Determine the [X, Y] coordinate at the center of the cell enclosing the given text.  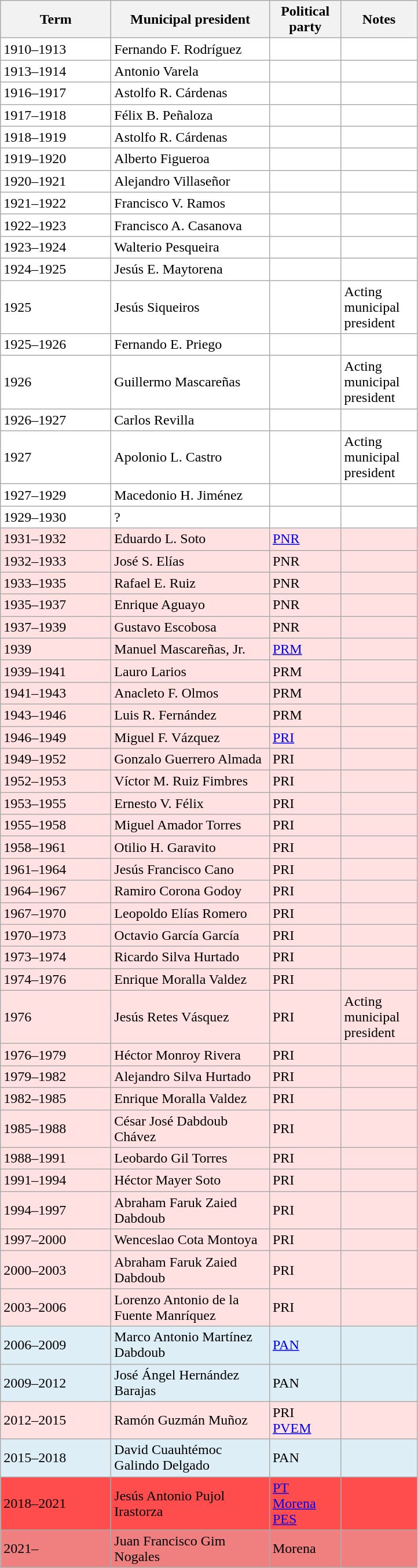
2012–2015 [56, 1421]
Héctor Monroy Rivera [190, 1054]
2009–2012 [56, 1382]
1997–2000 [56, 1240]
1932–1933 [56, 561]
Lauro Larios [190, 671]
Municipal president [190, 20]
Lorenzo Antonio de la Fuente Manríquez [190, 1307]
2018–2021 [56, 1503]
Jesús Antonio Pujol Irastorza [190, 1503]
Fernando E. Priego [190, 345]
Ramiro Corona Godoy [190, 891]
Héctor Mayer Soto [190, 1180]
1941–1943 [56, 693]
Miguel F. Vázquez [190, 737]
David Cuauhtémoc Galindo Delgado [190, 1458]
Enrique Aguayo [190, 605]
1976 [56, 1017]
Jesús Francisco Cano [190, 869]
PT Morena PES [305, 1503]
1982–1985 [56, 1098]
1994–1997 [56, 1210]
2003–2006 [56, 1307]
1988–1991 [56, 1159]
Fernando F. Rodríguez [190, 49]
Manuel Mascareñas, Jr. [190, 649]
2021– [56, 1549]
2015–2018 [56, 1458]
1937–1939 [56, 627]
Otilio H. Garavito [190, 847]
1933–1935 [56, 583]
1925 [56, 307]
Political party [305, 20]
1974–1976 [56, 979]
1916–1917 [56, 93]
1923–1924 [56, 247]
Juan Francisco Gim Nogales [190, 1549]
Jesús E. Maytorena [190, 269]
Leopoldo Elías Romero [190, 913]
1967–1970 [56, 913]
Víctor M. Ruiz Fimbres [190, 781]
PRI PVEM [305, 1421]
Anacleto F. Olmos [190, 693]
Alejandro Villaseñor [190, 181]
1958–1961 [56, 847]
1927–1929 [56, 495]
Eduardo L. Soto [190, 539]
Francisco A. Casanova [190, 225]
1910–1913 [56, 49]
1939 [56, 649]
1926–1927 [56, 420]
Ernesto V. Félix [190, 803]
Alberto Figueroa [190, 159]
Term [56, 20]
Ramón Guzmán Muñoz [190, 1421]
Carlos Revilla [190, 420]
Apolonio L. Castro [190, 458]
? [190, 517]
1931–1932 [56, 539]
1973–1974 [56, 957]
Walterio Pesqueira [190, 247]
Leobardo Gil Torres [190, 1159]
Ricardo Silva Hurtado [190, 957]
Gonzalo Guerrero Almada [190, 759]
1979–1982 [56, 1076]
1985–1988 [56, 1128]
Wenceslao Cota Montoya [190, 1240]
1943–1946 [56, 715]
José S. Elías [190, 561]
1917–1918 [56, 115]
2006–2009 [56, 1345]
1964–1967 [56, 891]
1949–1952 [56, 759]
José Ángel Hernández Barajas [190, 1382]
1946–1949 [56, 737]
1952–1953 [56, 781]
Guillermo Mascareñas [190, 382]
1929–1930 [56, 517]
Alejandro Silva Hurtado [190, 1076]
1927 [56, 458]
Miguel Amador Torres [190, 825]
1935–1937 [56, 605]
1922–1923 [56, 225]
Octavio García García [190, 935]
Félix B. Peñaloza [190, 115]
1924–1925 [56, 269]
Jesús Retes Vásquez [190, 1017]
1953–1955 [56, 803]
Antonio Varela [190, 71]
1991–1994 [56, 1180]
César José Dabdoub Chávez [190, 1128]
1976–1979 [56, 1054]
Marco Antonio Martínez Dabdoub [190, 1345]
1918–1919 [56, 137]
2000–2003 [56, 1270]
Luis R. Fernández [190, 715]
Francisco V. Ramos [190, 203]
1920–1921 [56, 181]
1925–1926 [56, 345]
Rafael E. Ruiz [190, 583]
Macedonio H. Jiménez [190, 495]
1921–1922 [56, 203]
1926 [56, 382]
1961–1964 [56, 869]
Jesús Siqueiros [190, 307]
1919–1920 [56, 159]
1939–1941 [56, 671]
1955–1958 [56, 825]
Morena [305, 1549]
1913–1914 [56, 71]
1970–1973 [56, 935]
Notes [379, 20]
Gustavo Escobosa [190, 627]
